Search for the cell housing the specified text and yield its [x, y] center coordinate. 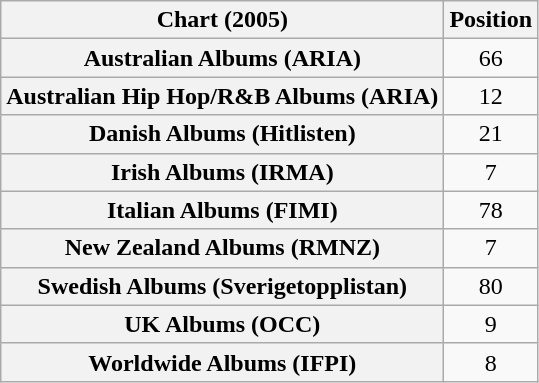
Italian Albums (FIMI) [222, 210]
Chart (2005) [222, 20]
8 [491, 362]
66 [491, 58]
New Zealand Albums (RMNZ) [222, 248]
UK Albums (OCC) [222, 324]
78 [491, 210]
Irish Albums (IRMA) [222, 172]
Position [491, 20]
Worldwide Albums (IFPI) [222, 362]
Australian Albums (ARIA) [222, 58]
Swedish Albums (Sverigetopplistan) [222, 286]
12 [491, 96]
80 [491, 286]
9 [491, 324]
Australian Hip Hop/R&B Albums (ARIA) [222, 96]
21 [491, 134]
Danish Albums (Hitlisten) [222, 134]
